Detect which cell encompasses the target text, then output its (x, y) center coordinate. 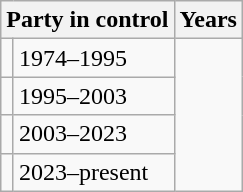
2003–2023 (94, 134)
2023–present (94, 172)
Years (208, 20)
1995–2003 (94, 96)
1974–1995 (94, 58)
Party in control (88, 20)
